Scan for the cell matching the given text and deliver its [X, Y] coordinate at center. 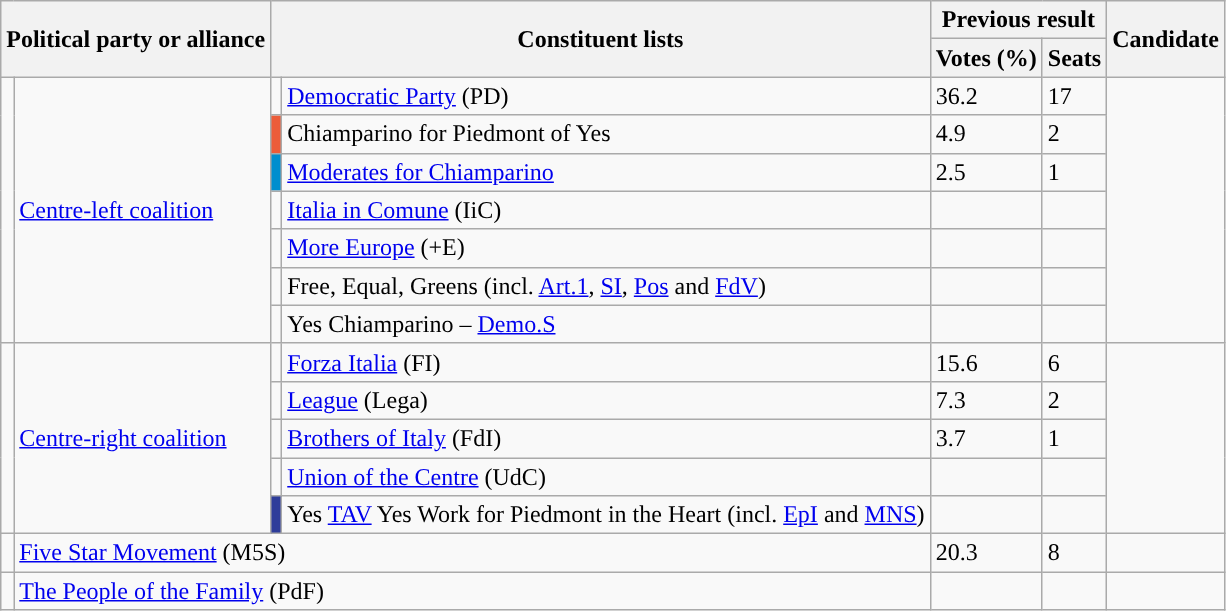
Constituent lists [600, 39]
3.7 [986, 438]
Centre-right coalition [142, 438]
7.3 [986, 400]
8 [1074, 553]
Previous result [1018, 20]
4.9 [986, 134]
Italia in Comune (IiC) [606, 210]
17 [1074, 96]
Moderates for Chiamparino [606, 172]
The People of the Family (PdF) [472, 591]
More Europe (+E) [606, 248]
Brothers of Italy (FdI) [606, 438]
Yes TAV Yes Work for Piedmont in the Heart (incl. EpI and MNS) [606, 515]
20.3 [986, 553]
Union of the Centre (UdC) [606, 477]
2.5 [986, 172]
Votes (%) [986, 58]
Centre-left coalition [142, 210]
Forza Italia (FI) [606, 362]
Five Star Movement (M5S) [472, 553]
15.6 [986, 362]
Yes Chiamparino – Demo.S [606, 324]
Democratic Party (PD) [606, 96]
League (Lega) [606, 400]
Candidate [1166, 39]
6 [1074, 362]
Chiamparino for Piedmont of Yes [606, 134]
Political party or alliance [136, 39]
Seats [1074, 58]
36.2 [986, 96]
Free, Equal, Greens (incl. Art.1, SI, Pos and FdV) [606, 286]
